Pinpoint the cell where the given text exists, returning its [x, y] midpoint coordinate. 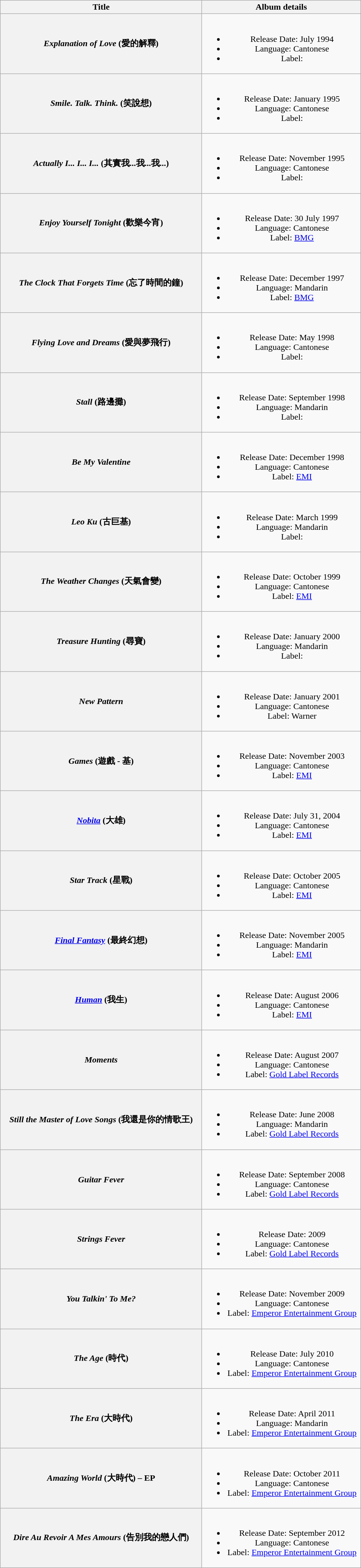
Release Date: March 1999Language: MandarinLabel: [281, 522]
Release Date: November 2009Language: CantoneseLabel: Emperor Entertainment Group [281, 1299]
Release Date: January 2001Language: CantoneseLabel: Warner [281, 701]
Release Date: October 2005Language: CantoneseLabel: EMI [281, 881]
Release Date: January 1995Language: CantoneseLabel: [281, 104]
Release Date: May 1998Language: CantoneseLabel: [281, 343]
Release Date: October 2011Language: CantoneseLabel: Emperor Entertainment Group [281, 1478]
New Pattern [101, 701]
Flying Love and Dreams (愛與夢飛行) [101, 343]
Release Date: December 1997Language: MandarinLabel: BMG [281, 283]
Release Date: September 1998Language: MandarinLabel: [281, 402]
Release Date: December 1998Language: CantoneseLabel: EMI [281, 462]
Release Date: June 2008Language: MandarinLabel: Gold Label Records [281, 1120]
Dire Au Revoir A Mes Amours (告別我的戀人們) [101, 1538]
Release Date: April 2011Language: MandarinLabel: Emperor Entertainment Group [281, 1418]
Release Date: October 1999Language: CantoneseLabel: EMI [281, 582]
Human (我生) [101, 1000]
Guitar Fever [101, 1179]
Explanation of Love (愛的解釋) [101, 44]
Release Date: July 1994Language: CantoneseLabel: [281, 44]
Release Date: September 2012Language: CantoneseLabel: Emperor Entertainment Group [281, 1538]
Leo Ku (古巨基) [101, 522]
Release Date: November 1995Language: CantoneseLabel: [281, 163]
Treasure Hunting (尋寶) [101, 641]
The Clock That Forgets Time (忘了時間的鐘) [101, 283]
Release Date: 30 July 1997Language: CantoneseLabel: BMG [281, 223]
You Talkin' To Me? [101, 1299]
Be My Valentine [101, 462]
Stall (路邊攤) [101, 402]
Release Date: August 2007Language: CantoneseLabel: Gold Label Records [281, 1060]
Release Date: 2009Language: CantoneseLabel: Gold Label Records [281, 1239]
The Age (時代) [101, 1359]
Games (遊戲 - 基) [101, 761]
Release Date: November 2005Language: MandarinLabel: EMI [281, 940]
Enjoy Yourself Tonight (歡樂今宵) [101, 223]
Star Track (星戰) [101, 881]
Release Date: January 2000Language: MandarinLabel: [281, 641]
Final Fantasy (最終幻想) [101, 940]
Still the Master of Love Songs (我還是你的情歌王) [101, 1120]
Release Date: July 31, 2004Language: CantoneseLabel: EMI [281, 821]
Album details [281, 7]
Strings Fever [101, 1239]
The Era (大時代) [101, 1418]
Release Date: November 2003Language: CantoneseLabel: EMI [281, 761]
Moments [101, 1060]
Title [101, 7]
Release Date: August 2006Language: CantoneseLabel: EMI [281, 1000]
Amazing World (大時代) – EP [101, 1478]
Smile. Talk. Think. (笑說想) [101, 104]
Nobita (大雄) [101, 821]
Actually I... I... I... (其實我...我...我...) [101, 163]
Release Date: July 2010Language: CantoneseLabel: Emperor Entertainment Group [281, 1359]
The Weather Changes (天氣會變) [101, 582]
Release Date: September 2008Language: CantoneseLabel: Gold Label Records [281, 1179]
